Capture the cell that displays the provided text and extract its [x, y] central coordinate. 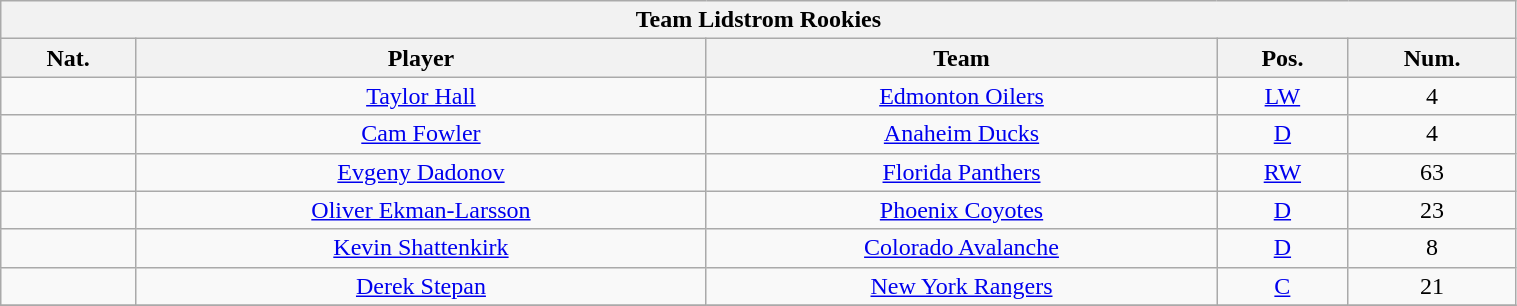
Num. [1432, 58]
Pos. [1282, 58]
Anaheim Ducks [961, 134]
Cam Fowler [422, 134]
Kevin Shattenkirk [422, 248]
Phoenix Coyotes [961, 210]
Florida Panthers [961, 172]
New York Rangers [961, 286]
23 [1432, 210]
Edmonton Oilers [961, 96]
Evgeny Dadonov [422, 172]
Taylor Hall [422, 96]
Team [961, 58]
Team Lidstrom Rookies [758, 20]
63 [1432, 172]
RW [1282, 172]
8 [1432, 248]
21 [1432, 286]
Oliver Ekman-Larsson [422, 210]
LW [1282, 96]
Colorado Avalanche [961, 248]
Nat. [68, 58]
Derek Stepan [422, 286]
Player [422, 58]
C [1282, 286]
